For the text-containing cell, return its midpoint in (X, Y) coordinate format. 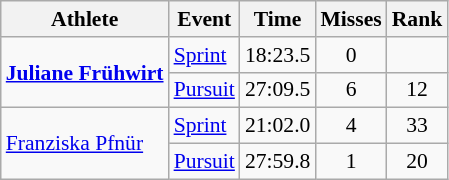
4 (350, 126)
18:23.5 (278, 55)
Franziska Pfnür (85, 144)
6 (350, 90)
33 (418, 126)
0 (350, 55)
12 (418, 90)
Rank (418, 19)
1 (350, 162)
27:59.8 (278, 162)
Event (204, 19)
Juliane Frühwirt (85, 72)
20 (418, 162)
21:02.0 (278, 126)
Athlete (85, 19)
27:09.5 (278, 90)
Time (278, 19)
Misses (350, 19)
